Pinpoint the cell where the given text exists, returning its (X, Y) midpoint coordinate. 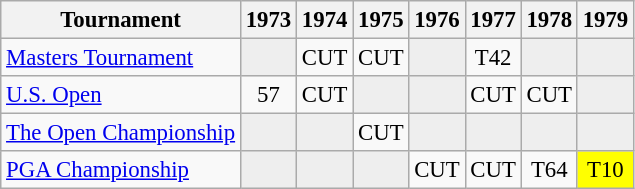
T10 (605, 170)
1975 (381, 20)
57 (268, 95)
The Open Championship (121, 133)
1976 (437, 20)
U.S. Open (121, 95)
Tournament (121, 20)
PGA Championship (121, 170)
1974 (325, 20)
Masters Tournament (121, 58)
T64 (549, 170)
T42 (493, 58)
1977 (493, 20)
1973 (268, 20)
1978 (549, 20)
1979 (605, 20)
